For the text-containing cell, return its midpoint in [X, Y] coordinate format. 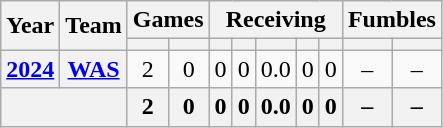
2024 [30, 69]
Team [94, 26]
Year [30, 26]
WAS [94, 69]
Games [168, 20]
Fumbles [392, 20]
Receiving [276, 20]
